Find where the given text appears and provide that cell's center as (X, Y) coordinate. 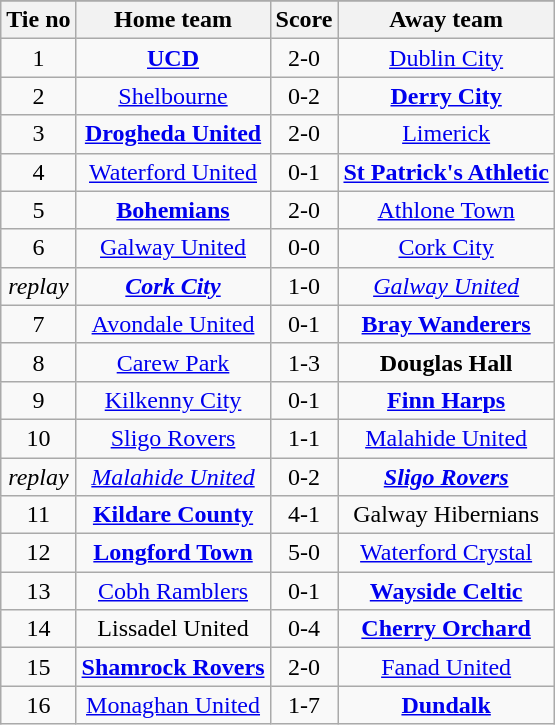
Longford Town (173, 553)
Kilkenny City (173, 400)
Score (304, 20)
5-0 (304, 553)
1-7 (304, 705)
Tie no (38, 20)
13 (38, 591)
11 (38, 515)
Waterford Crystal (446, 553)
5 (38, 210)
1-0 (304, 286)
UCD (173, 58)
Cherry Orchard (446, 629)
16 (38, 705)
4 (38, 172)
Dublin City (446, 58)
Limerick (446, 134)
4-1 (304, 515)
10 (38, 438)
Finn Harps (446, 400)
Drogheda United (173, 134)
1-1 (304, 438)
6 (38, 248)
8 (38, 362)
Wayside Celtic (446, 591)
St Patrick's Athletic (446, 172)
Galway Hibernians (446, 515)
12 (38, 553)
0-0 (304, 248)
7 (38, 324)
Away team (446, 20)
Bray Wanderers (446, 324)
Fanad United (446, 667)
Shelbourne (173, 96)
Waterford United (173, 172)
Dundalk (446, 705)
3 (38, 134)
1 (38, 58)
Home team (173, 20)
2 (38, 96)
Avondale United (173, 324)
15 (38, 667)
Athlone Town (446, 210)
Kildare County (173, 515)
Cobh Ramblers (173, 591)
1-3 (304, 362)
Shamrock Rovers (173, 667)
9 (38, 400)
14 (38, 629)
0-4 (304, 629)
Lissadel United (173, 629)
Monaghan United (173, 705)
Bohemians (173, 210)
Douglas Hall (446, 362)
Carew Park (173, 362)
Derry City (446, 96)
